Output the (x, y) coordinate of the center of the cell containing the given text.  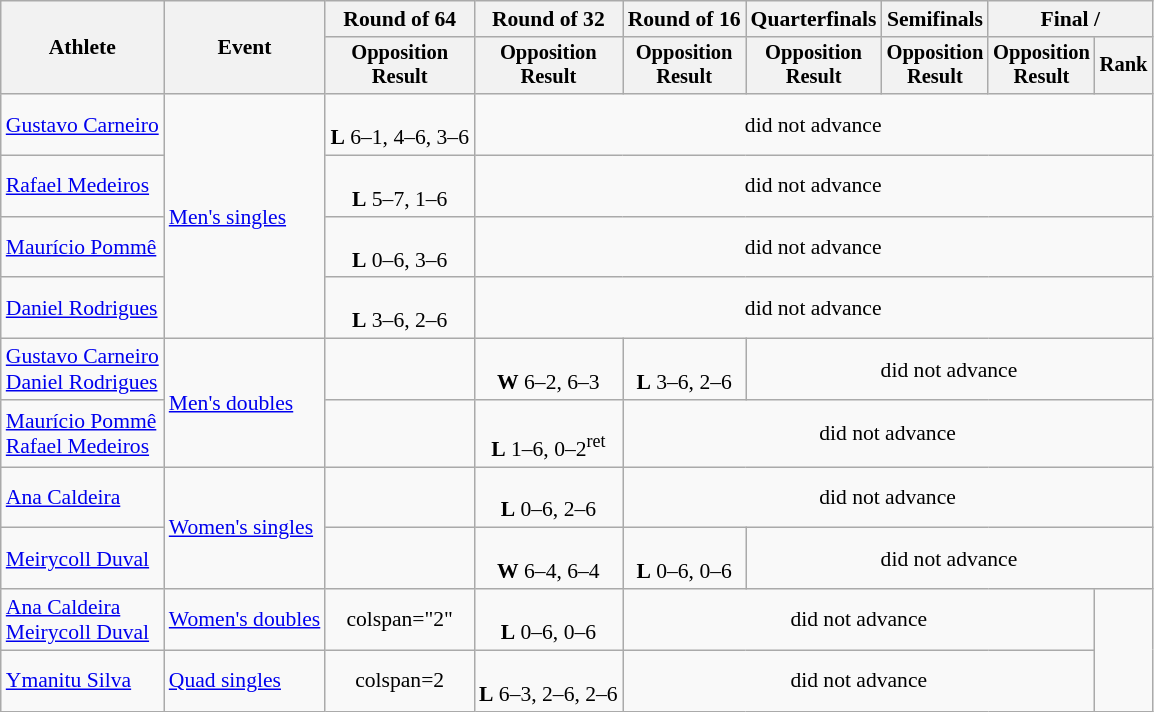
Athlete (82, 48)
Quad singles (245, 680)
L 6–1, 4–6, 3–6 (400, 124)
W 6–2, 6–3 (548, 370)
Men's singles (245, 216)
Women's doubles (245, 620)
Rank (1124, 66)
Round of 32 (548, 19)
Final / (1070, 19)
L 0–6, 3–6 (400, 248)
colspan=2 (400, 680)
L 5–7, 1–6 (400, 186)
Event (245, 48)
Ymanitu Silva (82, 680)
Gustavo Carneiro (82, 124)
Semifinals (936, 19)
Quarterfinals (814, 19)
Gustavo Carneiro Daniel Rodrigues (82, 370)
Daniel Rodrigues (82, 308)
Men's doubles (245, 403)
Round of 16 (684, 19)
colspan="2" (400, 620)
L 1–6, 0–2ret (548, 434)
Ana Caldeira (82, 498)
Round of 64 (400, 19)
L 6–3, 2–6, 2–6 (548, 680)
W 6–4, 6–4 (548, 558)
Women's singles (245, 528)
Rafael Medeiros (82, 186)
Ana Caldeira Meirycoll Duval (82, 620)
Meirycoll Duval (82, 558)
Maurício Pommê Rafael Medeiros (82, 434)
Maurício Pommê (82, 248)
L 0–6, 2–6 (548, 498)
